From the cell containing the given text, extract its center point as (x, y) coordinate. 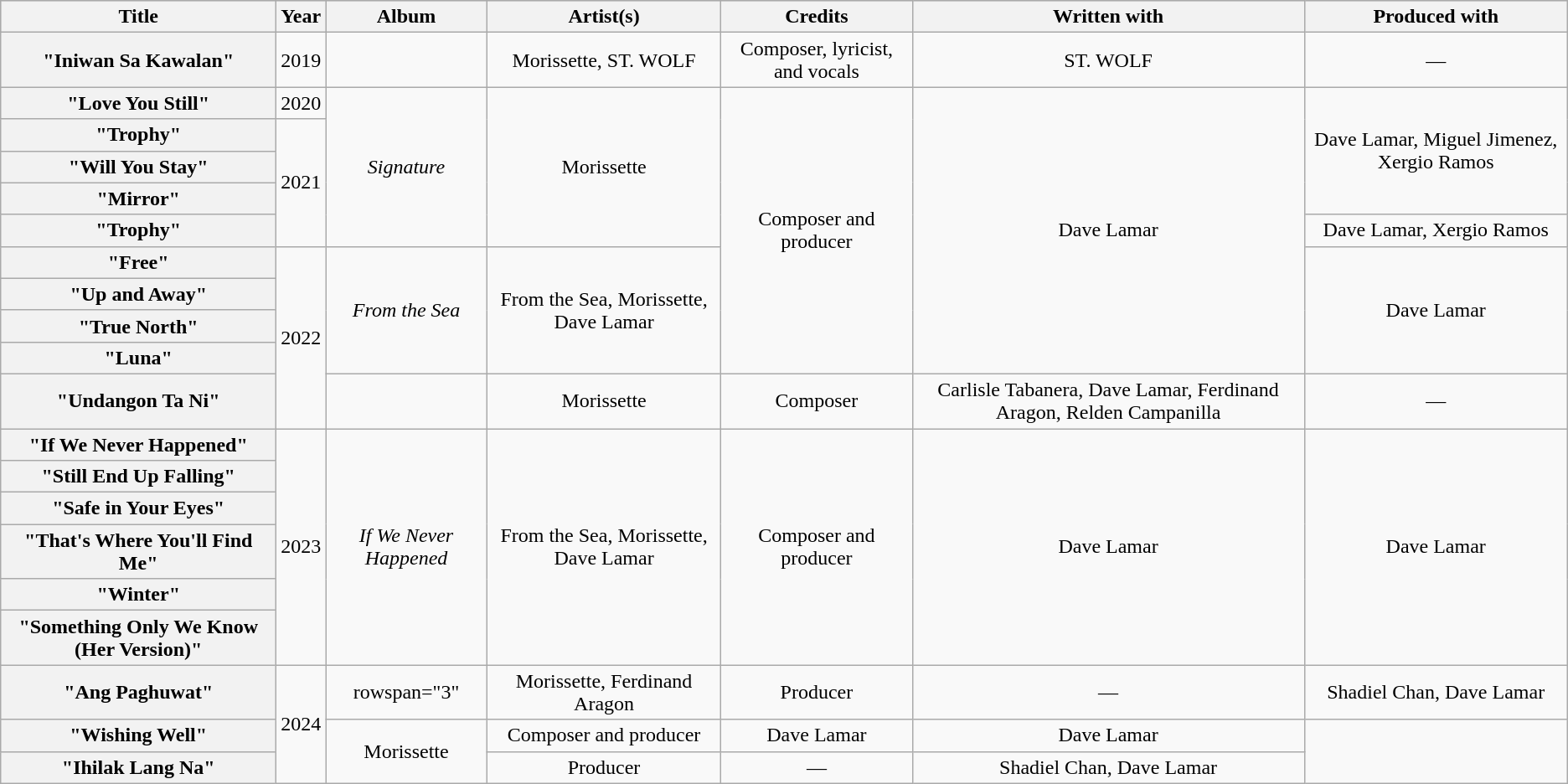
"Will You Stay" (139, 167)
From the Sea (407, 310)
"That's Where You'll Find Me" (139, 551)
"True North" (139, 326)
Produced with (1436, 17)
2022 (302, 337)
Credits (817, 17)
Written with (1108, 17)
Morissette, Ferdinand Aragon (604, 692)
"Free" (139, 262)
Composer, lyricist, and vocals (817, 60)
Year (302, 17)
"Still End Up Falling" (139, 477)
"Undangon Ta Ni" (139, 400)
"Iniwan Sa Kawalan" (139, 60)
Album (407, 17)
"Luna" (139, 358)
2020 (302, 103)
Signature (407, 167)
Composer (817, 400)
2024 (302, 724)
2021 (302, 183)
"Safe in Your Eyes" (139, 508)
"Winter" (139, 595)
"Wishing Well" (139, 735)
Artist(s) (604, 17)
"Love You Still" (139, 103)
"If We Never Happened" (139, 445)
Dave Lamar, Xergio Ramos (1436, 230)
ST. WOLF (1108, 60)
"Mirror" (139, 199)
"Ihilak Lang Na" (139, 767)
rowspan="3" (407, 692)
"Ang Paghuwat" (139, 692)
2023 (302, 547)
"Something Only We Know (Her Version)" (139, 638)
2019 (302, 60)
Morissette, ST. WOLF (604, 60)
"Up and Away" (139, 294)
If We Never Happened (407, 547)
Carlisle Tabanera, Dave Lamar, Ferdinand Aragon, Relden Campanilla (1108, 400)
Title (139, 17)
Dave Lamar, Miguel Jimenez, Xergio Ramos (1436, 151)
